Pinpoint the cell where the given text exists, returning its [X, Y] midpoint coordinate. 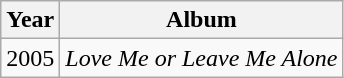
Album [202, 20]
2005 [30, 58]
Love Me or Leave Me Alone [202, 58]
Year [30, 20]
